Search for the cell housing the specified text and yield its [X, Y] center coordinate. 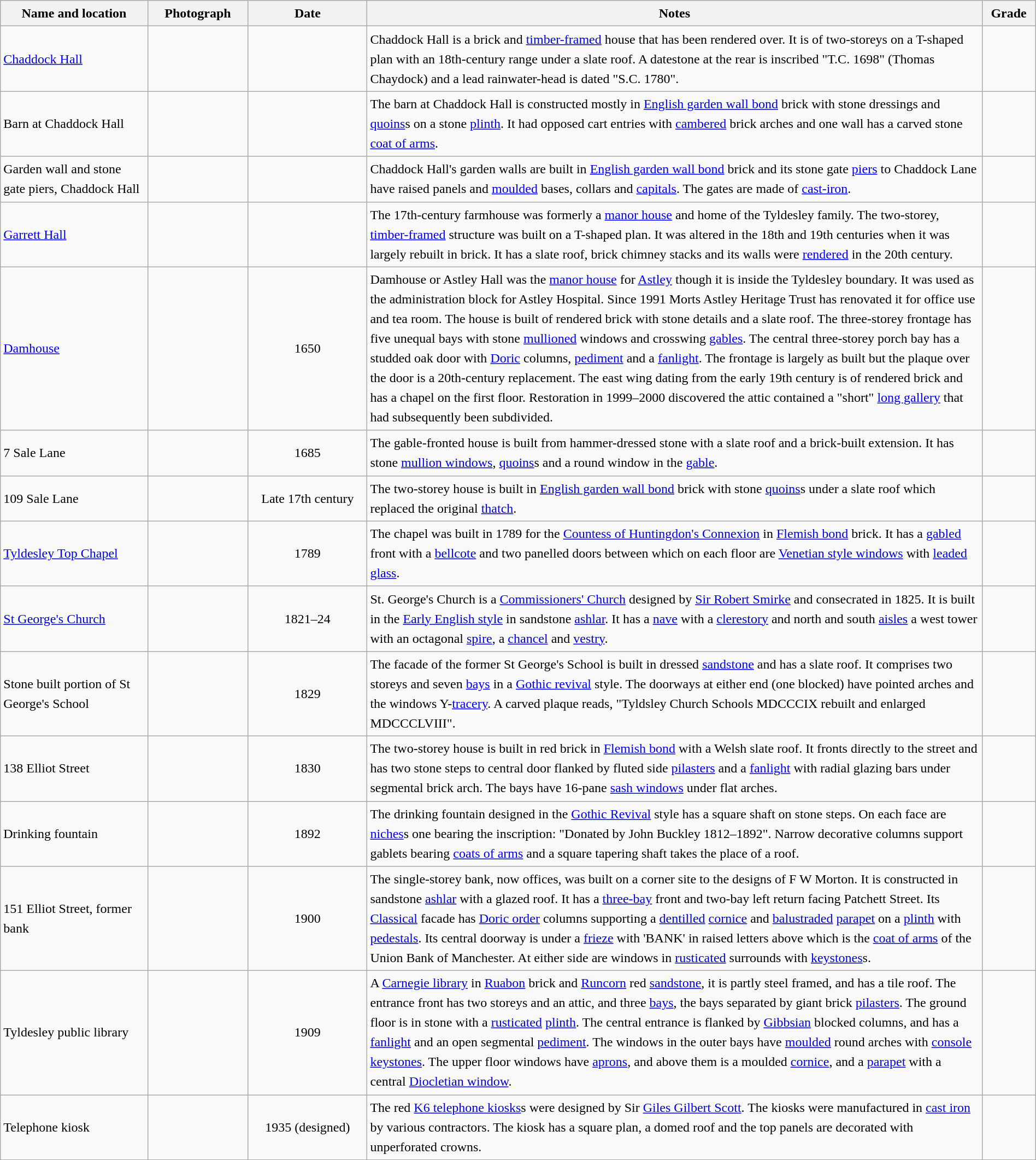
151 Elliot Street, former bank [74, 918]
Chaddock Hall [74, 59]
1830 [308, 769]
1900 [308, 918]
St George's Church [74, 619]
Telephone kiosk [74, 1127]
Date [308, 13]
1892 [308, 834]
109 Sale Lane [74, 499]
138 Elliot Street [74, 769]
Tyldesley public library [74, 1033]
Name and location [74, 13]
1789 [308, 553]
Stone built portion of St George's School [74, 693]
Late 17th century [308, 499]
1909 [308, 1033]
Damhouse [74, 349]
Notes [674, 13]
7 Sale Lane [74, 453]
Garrett Hall [74, 234]
1935 (designed) [308, 1127]
Photograph [198, 13]
1821–24 [308, 619]
1829 [308, 693]
1650 [308, 349]
1685 [308, 453]
Garden wall and stone gate piers, Chaddock Hall [74, 179]
The two-storey house is built in English garden wall bond brick with stone quoinss under a slate roof which replaced the original thatch. [674, 499]
Tyldesley Top Chapel [74, 553]
Grade [1009, 13]
Drinking fountain [74, 834]
Barn at Chaddock Hall [74, 124]
